Return the (X, Y) coordinate for the center point of the cell that contains the specified text.  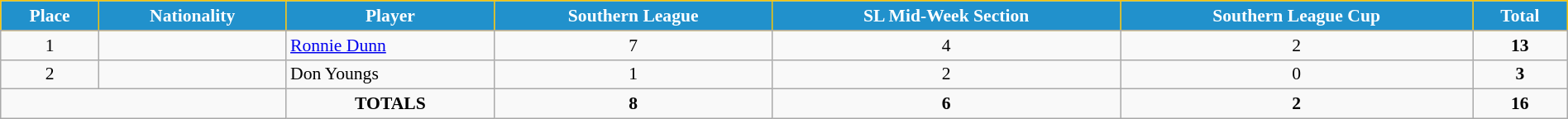
8 (633, 104)
4 (946, 45)
6 (946, 104)
Southern League Cup (1297, 16)
TOTALS (390, 104)
0 (1297, 74)
Player (390, 16)
SL Mid-Week Section (946, 16)
7 (633, 45)
Nationality (192, 16)
Place (50, 16)
Southern League (633, 16)
16 (1520, 104)
Don Youngs (390, 74)
Ronnie Dunn (390, 45)
Total (1520, 16)
13 (1520, 45)
3 (1520, 74)
